From the cell containing the given text, extract its center point as (X, Y) coordinate. 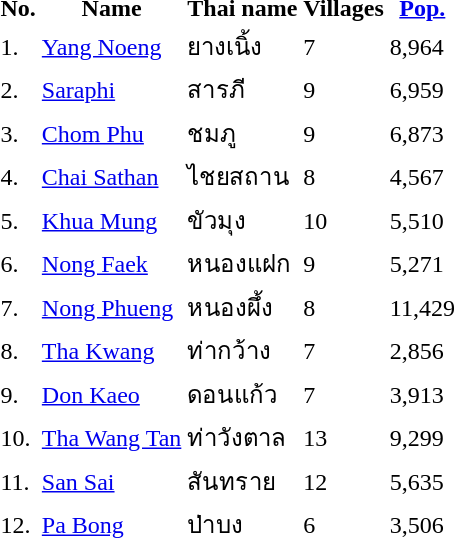
10 (344, 220)
12 (344, 481)
Tha Wang Tan (111, 438)
Chom Phu (111, 133)
Nong Faek (111, 264)
Khua Mung (111, 220)
Yang Noeng (111, 46)
San Sai (111, 481)
Tha Kwang (111, 350)
Nong Phueng (111, 307)
หนองแฝก (242, 264)
ท่ากว้าง (242, 350)
หนองผึ้ง (242, 307)
Saraphi (111, 90)
ยางเนิ้ง (242, 46)
ไชยสถาน (242, 176)
ชมภู (242, 133)
ท่าวังตาล (242, 438)
Don Kaeo (111, 394)
13 (344, 438)
Chai Sathan (111, 176)
สันทราย (242, 481)
ดอนแก้ว (242, 394)
สารภี (242, 90)
ขัวมุง (242, 220)
